For the text-containing cell, return its midpoint in [X, Y] coordinate format. 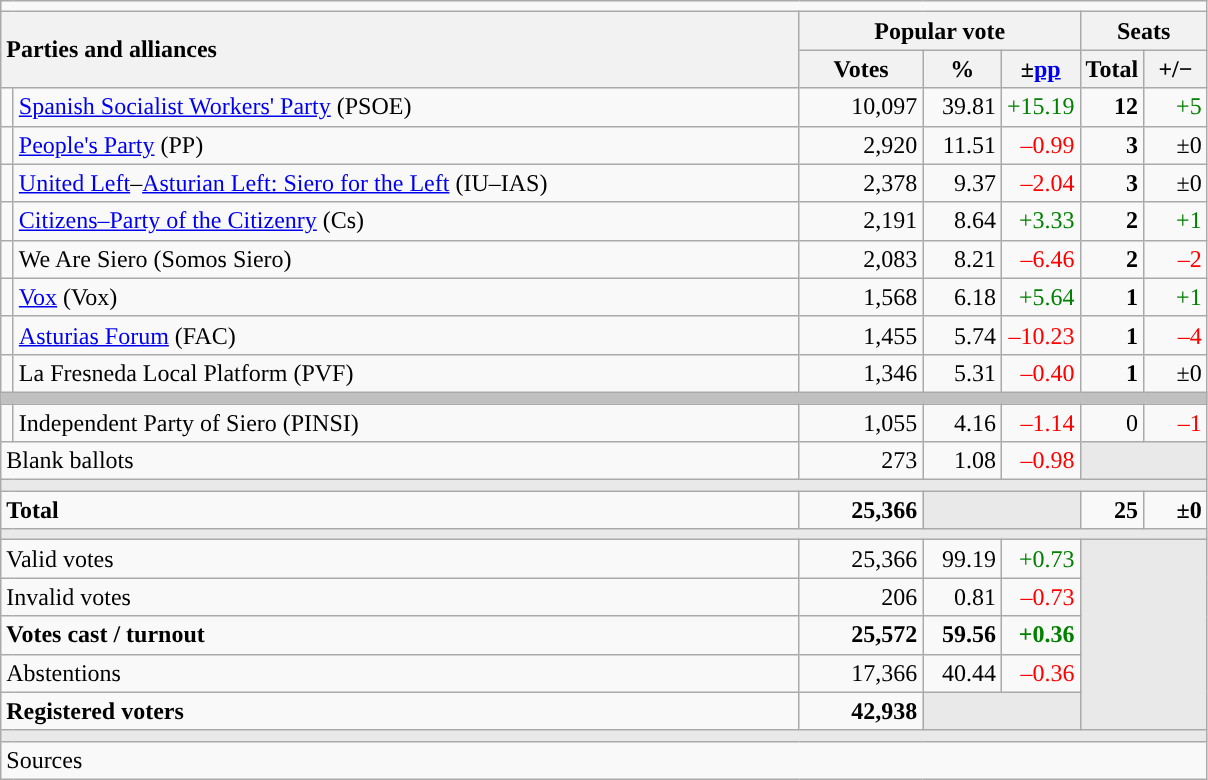
1,346 [861, 373]
40.44 [962, 673]
+5.64 [1040, 297]
±pp [1040, 69]
12 [1112, 107]
–4 [1176, 335]
–2.04 [1040, 183]
–2 [1176, 259]
–1.14 [1040, 423]
–0.36 [1040, 673]
–0.99 [1040, 145]
Sources [604, 760]
Seats [1144, 31]
Spanish Socialist Workers' Party (PSOE) [406, 107]
Asturias Forum (FAC) [406, 335]
11.51 [962, 145]
–0.98 [1040, 461]
% [962, 69]
Popular vote [940, 31]
–0.40 [1040, 373]
25,572 [861, 635]
0.81 [962, 597]
Invalid votes [400, 597]
+0.36 [1040, 635]
Parties and alliances [400, 50]
206 [861, 597]
Abstentions [400, 673]
17,366 [861, 673]
+/− [1176, 69]
Independent Party of Siero (PINSI) [406, 423]
1,055 [861, 423]
+15.19 [1040, 107]
39.81 [962, 107]
10,097 [861, 107]
6.18 [962, 297]
Votes [861, 69]
9.37 [962, 183]
People's Party (PP) [406, 145]
0 [1112, 423]
–1 [1176, 423]
–6.46 [1040, 259]
Valid votes [400, 559]
–0.73 [1040, 597]
Registered voters [400, 711]
99.19 [962, 559]
+5 [1176, 107]
2,191 [861, 221]
2,083 [861, 259]
8.21 [962, 259]
–10.23 [1040, 335]
5.74 [962, 335]
4.16 [962, 423]
8.64 [962, 221]
273 [861, 461]
1.08 [962, 461]
Vox (Vox) [406, 297]
5.31 [962, 373]
2,378 [861, 183]
+3.33 [1040, 221]
42,938 [861, 711]
United Left–Asturian Left: Siero for the Left (IU–IAS) [406, 183]
25 [1112, 510]
1,455 [861, 335]
Blank ballots [400, 461]
La Fresneda Local Platform (PVF) [406, 373]
Votes cast / turnout [400, 635]
1,568 [861, 297]
Citizens–Party of the Citizenry (Cs) [406, 221]
We Are Siero (Somos Siero) [406, 259]
2,920 [861, 145]
59.56 [962, 635]
+0.73 [1040, 559]
